From the cell containing the given text, extract its center point as [x, y] coordinate. 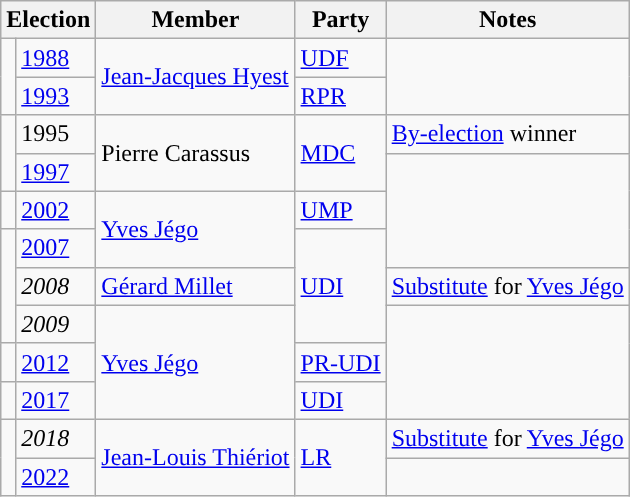
Pierre Carassus [196, 153]
PR-UDI [340, 362]
MDC [340, 153]
Election [48, 20]
2022 [56, 477]
UDF [340, 58]
2008 [56, 286]
By-election winner [508, 134]
RPR [340, 96]
Notes [508, 20]
Jean-Jacques Hyest [196, 77]
1997 [56, 172]
2018 [56, 438]
Party [340, 20]
2002 [56, 210]
UMP [340, 210]
2017 [56, 400]
1988 [56, 58]
Member [196, 20]
1993 [56, 96]
2007 [56, 248]
2012 [56, 362]
LR [340, 457]
Jean-Louis Thiériot [196, 457]
1995 [56, 134]
Gérard Millet [196, 286]
2009 [56, 324]
